Output the [x, y] coordinate of the center of the cell containing the given text.  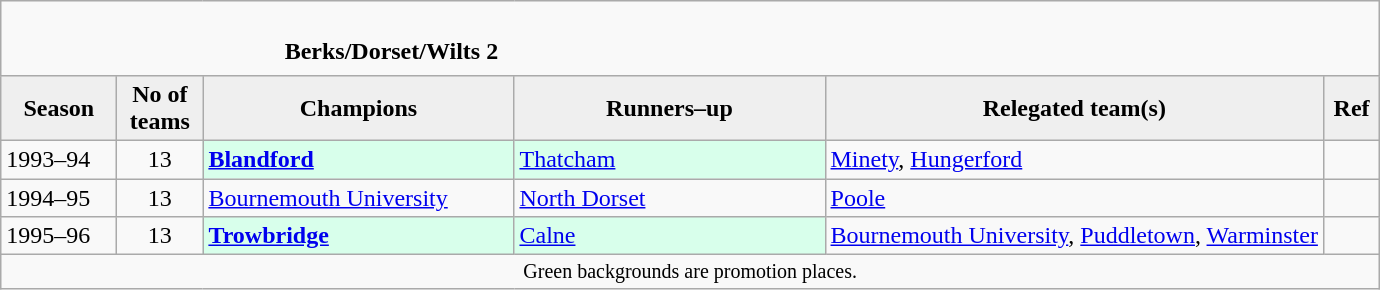
Trowbridge [358, 236]
Season [59, 108]
Bournemouth University [358, 197]
1993–94 [59, 159]
Champions [358, 108]
Ref [1352, 108]
1995–96 [59, 236]
Calne [670, 236]
1994–95 [59, 197]
North Dorset [670, 197]
Runners–up [670, 108]
Bournemouth University, Puddletown, Warminster [1074, 236]
Blandford [358, 159]
Thatcham [670, 159]
Green backgrounds are promotion places. [690, 272]
Relegated team(s) [1074, 108]
Minety, Hungerford [1074, 159]
No of teams [160, 108]
Poole [1074, 197]
